Capture the cell that displays the provided text and extract its [x, y] central coordinate. 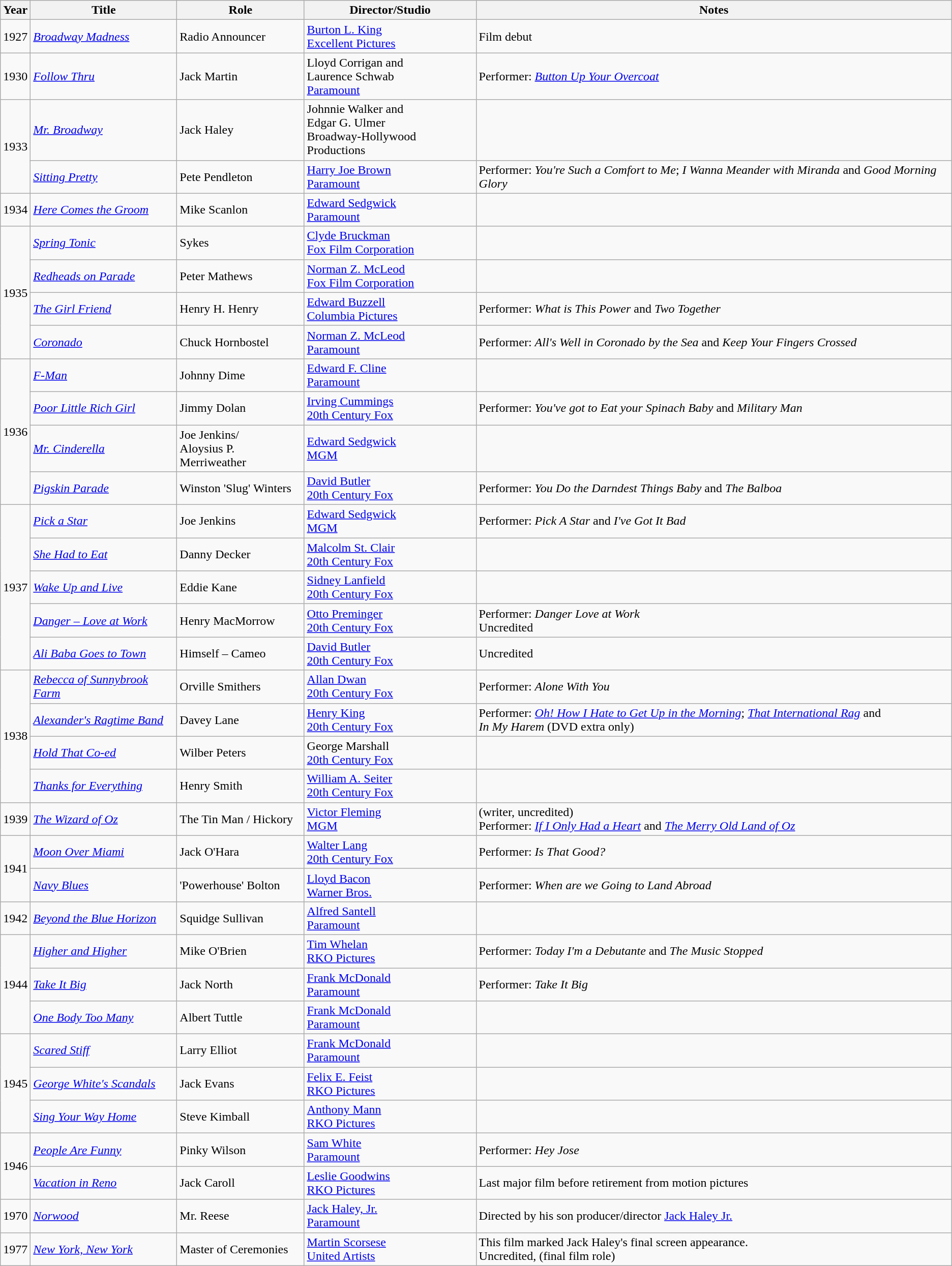
1937 [15, 588]
Beyond the Blue Horizon [104, 918]
Sidney Lanfield20th Century Fox [390, 588]
Performer: When are we Going to Land Abroad [714, 885]
Jack Martin [241, 76]
Sitting Pretty [104, 177]
Pigskin Parade [104, 488]
Johnnie Walker andEdgar G. UlmerBroadway-Hollywood Productions [390, 130]
Norman Z. McLeodParamount [390, 342]
Uncredited [714, 654]
Eddie Kane [241, 588]
1938 [15, 736]
1941 [15, 868]
Performer: Button Up Your Overcoat [714, 76]
1942 [15, 918]
The Girl Friend [104, 309]
Squidge Sullivan [241, 918]
Irving Cummings20th Century Fox [390, 408]
Performer: You're Such a Comfort to Me; I Wanna Meander with Miranda and Good Morning Glory [714, 177]
Scared Stiff [104, 1050]
Sing Your Way Home [104, 1117]
1927 [15, 37]
George White's Scandals [104, 1084]
Take It Big [104, 984]
Performer: Is That Good? [714, 852]
Lloyd Corrigan and Laurence SchwabParamount [390, 76]
Director/Studio [390, 10]
'Powerhouse' Bolton [241, 885]
Performer: You Do the Darndest Things Baby and The Balboa [714, 488]
Mr. Cinderella [104, 448]
1945 [15, 1084]
1934 [15, 209]
1933 [15, 146]
Alexander's Ragtime Band [104, 720]
Himself – Cameo [241, 654]
1939 [15, 819]
Norwood [104, 1216]
F-Man [104, 375]
Edward SedgwickParamount [390, 209]
Thanks for Everything [104, 786]
Hold That Co-ed [104, 752]
Lloyd BaconWarner Bros. [390, 885]
Performer: Today I'm a Debutante and The Music Stopped [714, 951]
She Had to Eat [104, 554]
Danger – Love at Work [104, 620]
Larry Elliot [241, 1050]
(writer, uncredited)Performer: If I Only Had a Heart and The Merry Old Land of Oz [714, 819]
Coronado [104, 342]
Alfred SantellParamount [390, 918]
Walter Lang20th Century Fox [390, 852]
Rebecca of Sunnybrook Farm [104, 686]
Henry MacMorrow [241, 620]
Norman Z. McLeodFox Film Corporation [390, 276]
Malcolm St. Clair20th Century Fox [390, 554]
1946 [15, 1166]
Jack North [241, 984]
Felix E. FeistRKO Pictures [390, 1084]
Jack Haley, Jr. Paramount [390, 1216]
Performer: What is This Power and Two Together [714, 309]
Here Comes the Groom [104, 209]
Redheads on Parade [104, 276]
Jack Haley [241, 130]
Performer: Danger Love at Work Uncredited [714, 620]
Wake Up and Live [104, 588]
Performer: Take It Big [714, 984]
Jimmy Dolan [241, 408]
Henry H. Henry [241, 309]
1977 [15, 1249]
Allan Dwan20th Century Fox [390, 686]
1936 [15, 431]
Tim WhelanRKO Pictures [390, 951]
The Wizard of Oz [104, 819]
Vacation in Reno [104, 1183]
Clyde BruckmanFox Film Corporation [390, 243]
Winston 'Slug' Winters [241, 488]
1935 [15, 292]
Edward F. ClineParamount [390, 375]
Jack O'Hara [241, 852]
Henry King20th Century Fox [390, 720]
Role [241, 10]
Moon Over Miami [104, 852]
Pinky Wilson [241, 1150]
New York, New York [104, 1249]
Jack Evans [241, 1084]
Mike O'Brien [241, 951]
Mike Scanlon [241, 209]
The Tin Man / Hickory [241, 819]
Joe Jenkins [241, 522]
Notes [714, 10]
Johnny Dime [241, 375]
Pete Pendleton [241, 177]
Higher and Higher [104, 951]
Leslie GoodwinsRKO Pictures [390, 1183]
Steve Kimball [241, 1117]
Albert Tuttle [241, 1018]
Pick a Star [104, 522]
Victor FlemingMGM [390, 819]
Mr. Broadway [104, 130]
Joe Jenkins/Aloysius P. Merriweather [241, 448]
Harry Joe BrownParamount [390, 177]
Burton L. KingExcellent Pictures [390, 37]
Mr. Reese [241, 1216]
Film debut [714, 37]
Performer: Pick A Star and I've Got It Bad [714, 522]
Last major film before retirement from motion pictures [714, 1183]
Sam WhiteParamount [390, 1150]
Danny Decker [241, 554]
Jack Caroll [241, 1183]
Otto Preminger20th Century Fox [390, 620]
Performer: Alone With You [714, 686]
Poor Little Rich Girl [104, 408]
Peter Mathews [241, 276]
Master of Ceremonies [241, 1249]
Davey Lane [241, 720]
People Are Funny [104, 1150]
Performer: All's Well in Coronado by the Sea and Keep Your Fingers Crossed [714, 342]
This film marked Jack Haley's final screen appearance.Uncredited, (final film role) [714, 1249]
Radio Announcer [241, 37]
Performer: Hey Jose [714, 1150]
William A. Seiter20th Century Fox [390, 786]
Wilber Peters [241, 752]
Sykes [241, 243]
Broadway Madness [104, 37]
Performer: You've got to Eat your Spinach Baby and Military Man [714, 408]
Year [15, 10]
Spring Tonic [104, 243]
George Marshall20th Century Fox [390, 752]
Orville Smithers [241, 686]
Edward BuzzellColumbia Pictures [390, 309]
One Body Too Many [104, 1018]
1970 [15, 1216]
Henry Smith [241, 786]
1930 [15, 76]
Performer: Oh! How I Hate to Get Up in the Morning; That International Rag andIn My Harem (DVD extra only) [714, 720]
Chuck Hornbostel [241, 342]
1944 [15, 984]
Navy Blues [104, 885]
Anthony MannRKO Pictures [390, 1117]
Title [104, 10]
Directed by his son producer/director Jack Haley Jr. [714, 1216]
Follow Thru [104, 76]
Ali Baba Goes to Town [104, 654]
Martin ScorseseUnited Artists [390, 1249]
